Locate the cell with the specified text and output its [X, Y] center coordinate. 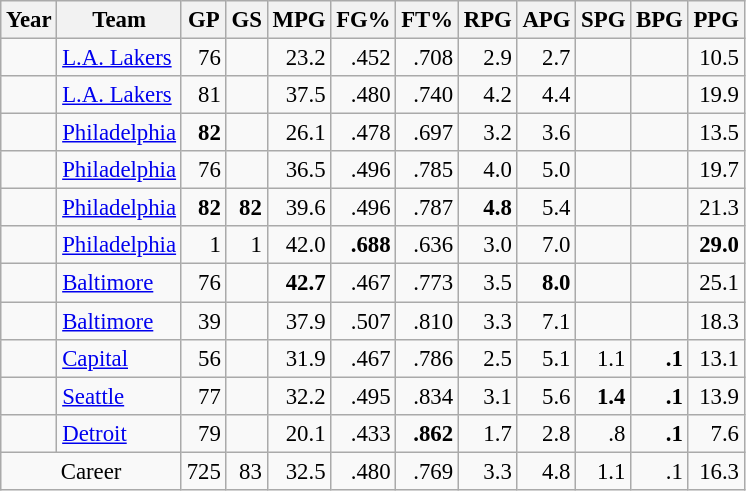
16.3 [716, 471]
4.4 [546, 95]
.478 [364, 133]
37.5 [299, 95]
.740 [428, 95]
APG [546, 20]
13.1 [716, 358]
3.6 [546, 133]
4.0 [488, 170]
13.9 [716, 396]
39.6 [299, 208]
39 [204, 321]
5.0 [546, 170]
.507 [364, 321]
GP [204, 20]
.810 [428, 321]
.452 [364, 58]
21.3 [716, 208]
.708 [428, 58]
PPG [716, 20]
5.1 [546, 358]
29.0 [716, 245]
79 [204, 433]
3.1 [488, 396]
56 [204, 358]
FG% [364, 20]
5.6 [546, 396]
7.1 [546, 321]
RPG [488, 20]
.495 [364, 396]
Year [29, 20]
Capital [119, 358]
32.2 [299, 396]
4.2 [488, 95]
3.0 [488, 245]
23.2 [299, 58]
83 [246, 471]
2.7 [546, 58]
77 [204, 396]
Seattle [119, 396]
Career [92, 471]
FT% [428, 20]
36.5 [299, 170]
2.8 [546, 433]
SPG [604, 20]
81 [204, 95]
25.1 [716, 283]
BPG [660, 20]
19.7 [716, 170]
2.5 [488, 358]
42.7 [299, 283]
MPG [299, 20]
7.6 [716, 433]
.786 [428, 358]
725 [204, 471]
3.2 [488, 133]
.862 [428, 433]
20.1 [299, 433]
18.3 [716, 321]
.834 [428, 396]
10.5 [716, 58]
.8 [604, 433]
.787 [428, 208]
2.9 [488, 58]
.688 [364, 245]
.697 [428, 133]
3.5 [488, 283]
Detroit [119, 433]
1.7 [488, 433]
.773 [428, 283]
1.4 [604, 396]
GS [246, 20]
.636 [428, 245]
42.0 [299, 245]
19.9 [716, 95]
Team [119, 20]
.433 [364, 433]
8.0 [546, 283]
7.0 [546, 245]
.785 [428, 170]
32.5 [299, 471]
.769 [428, 471]
26.1 [299, 133]
37.9 [299, 321]
31.9 [299, 358]
5.4 [546, 208]
13.5 [716, 133]
